Identify which cell holds the provided text, then report its [x, y] central coordinate. 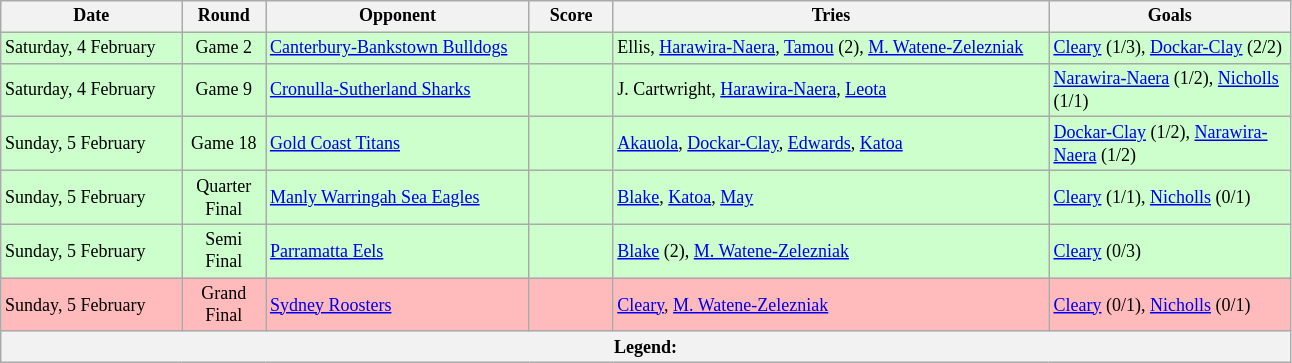
Akauola, Dockar-Clay, Edwards, Katoa [831, 144]
Date [92, 16]
Tries [831, 16]
Legend: [646, 346]
Cleary (0/1), Nicholls (0/1) [1170, 305]
Cleary, M. Watene-Zelezniak [831, 305]
Grand Final [224, 305]
Dockar-Clay (1/2), Narawira-Naera (1/2) [1170, 144]
Ellis, Harawira-Naera, Tamou (2), M. Watene-Zelezniak [831, 48]
Gold Coast Titans [398, 144]
Sydney Roosters [398, 305]
Score [571, 16]
Cleary (0/3) [1170, 251]
Game 9 [224, 90]
Manly Warringah Sea Eagles [398, 197]
Narawira-Naera (1/2), Nicholls (1/1) [1170, 90]
Cronulla-Sutherland Sharks [398, 90]
J. Cartwright, Harawira-Naera, Leota [831, 90]
Game 18 [224, 144]
Parramatta Eels [398, 251]
Quarter Final [224, 197]
Semi Final [224, 251]
Round [224, 16]
Canterbury-Bankstown Bulldogs [398, 48]
Cleary (1/1), Nicholls (0/1) [1170, 197]
Blake, Katoa, May [831, 197]
Cleary (1/3), Dockar-Clay (2/2) [1170, 48]
Game 2 [224, 48]
Goals [1170, 16]
Blake (2), M. Watene-Zelezniak [831, 251]
Opponent [398, 16]
